Find where the given text appears and provide that cell's center as [x, y] coordinate. 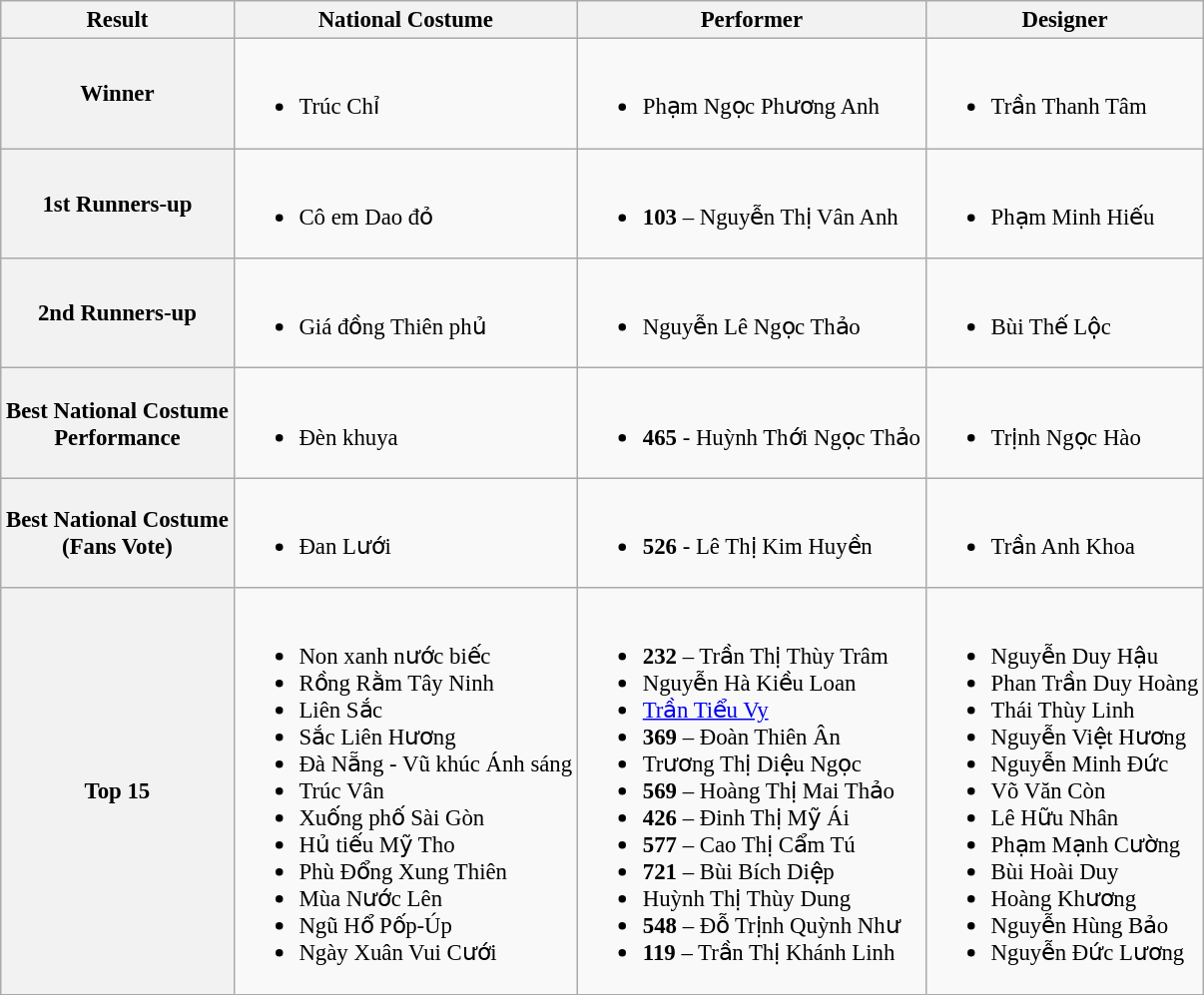
Designer [1064, 20]
1st Runners-up [118, 204]
Bùi Thế Lộc [1064, 313]
Performer [751, 20]
Best National Costume(Fans Vote) [118, 533]
Trúc Chỉ [405, 94]
Cô em Dao đỏ [405, 204]
Winner [118, 94]
Nguyễn Lê Ngọc Thảo [751, 313]
Trần Anh Khoa [1064, 533]
Đèn khuya [405, 423]
103 – Nguyễn Thị Vân Anh [751, 204]
Trịnh Ngọc Hào [1064, 423]
526 - Lê Thị Kim Huyền [751, 533]
Top 15 [118, 790]
National Costume [405, 20]
Đan Lưới [405, 533]
Giá đồng Thiên phủ [405, 313]
465 - Huỳnh Thới Ngọc Thảo [751, 423]
Best National CostumePerformance [118, 423]
Phạm Minh Hiếu [1064, 204]
Phạm Ngọc Phương Anh [751, 94]
Trần Thanh Tâm [1064, 94]
2nd Runners-up [118, 313]
Result [118, 20]
